Detect which cell encompasses the target text, then output its (x, y) center coordinate. 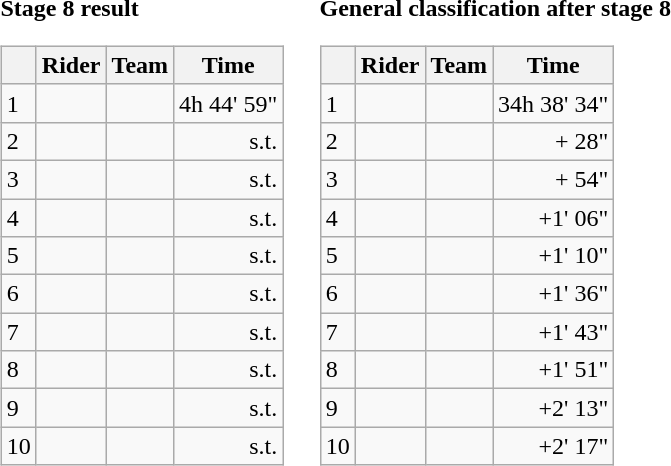
+1' 06" (554, 217)
+1' 43" (554, 332)
34h 38' 34" (554, 103)
+ 28" (554, 141)
+2' 17" (554, 446)
4h 44' 59" (228, 103)
+1' 10" (554, 256)
+ 54" (554, 179)
+2' 13" (554, 408)
+1' 36" (554, 294)
+1' 51" (554, 370)
